Return [X, Y] of the center of cell containing provided text 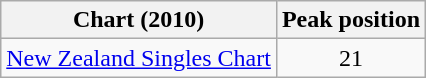
Peak position [350, 20]
New Zealand Singles Chart [139, 58]
Chart (2010) [139, 20]
21 [350, 58]
